Search for the cell housing the specified text and yield its [x, y] center coordinate. 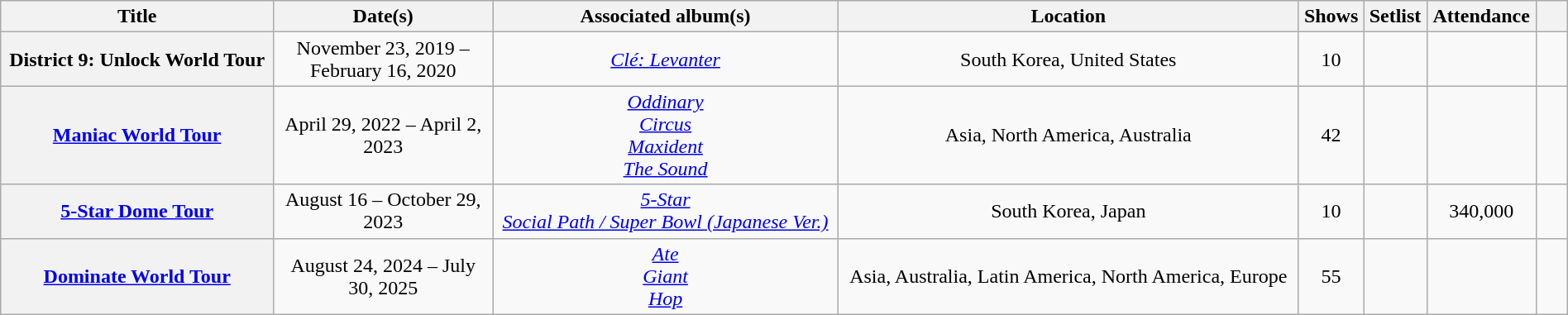
August 16 – October 29, 2023 [384, 212]
Maniac World Tour [137, 136]
Shows [1331, 17]
Attendance [1481, 17]
42 [1331, 136]
Dominate World Tour [137, 276]
340,000 [1481, 212]
District 9: Unlock World Tour [137, 60]
Asia, North America, Australia [1068, 136]
Location [1068, 17]
Setlist [1395, 17]
Asia, Australia, Latin America, North America, Europe [1068, 276]
OddinaryCircusMaxidentThe Sound [665, 136]
Date(s) [384, 17]
Associated album(s) [665, 17]
November 23, 2019 – February 16, 2020 [384, 60]
April 29, 2022 – April 2, 2023 [384, 136]
Clé: Levanter [665, 60]
55 [1331, 276]
South Korea, Japan [1068, 212]
5-Star Dome Tour [137, 212]
AteGiantHop [665, 276]
5-StarSocial Path / Super Bowl (Japanese Ver.) [665, 212]
South Korea, United States [1068, 60]
Title [137, 17]
August 24, 2024 – July 30, 2025 [384, 276]
